Extract the [X, Y] coordinate from the center of the cell holding the provided text.  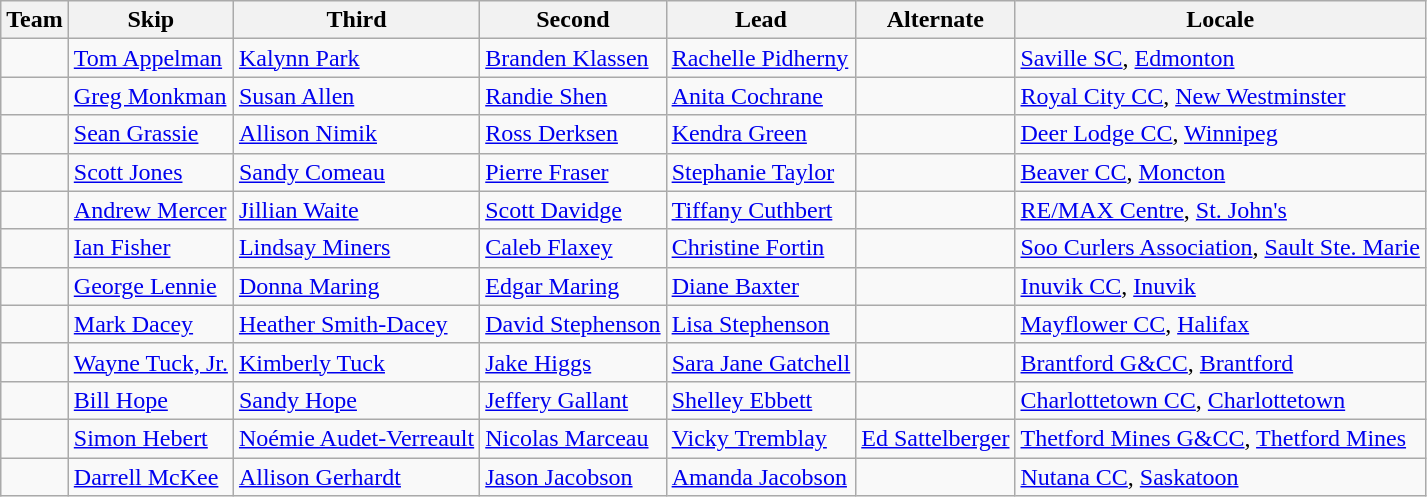
Christine Fortin [761, 248]
Saville SC, Edmonton [1220, 58]
Kalynn Park [356, 58]
Skip [150, 20]
Team [35, 20]
Branden Klassen [573, 58]
Edgar Maring [573, 286]
Vicky Tremblay [761, 438]
Shelley Ebbett [761, 400]
Nicolas Marceau [573, 438]
Charlottetown CC, Charlottetown [1220, 400]
Scott Davidge [573, 210]
Donna Maring [356, 286]
Amanda Jacobson [761, 477]
Diane Baxter [761, 286]
Sandy Hope [356, 400]
Darrell McKee [150, 477]
Soo Curlers Association, Sault Ste. Marie [1220, 248]
Tom Appelman [150, 58]
Jillian Waite [356, 210]
Allison Gerhardt [356, 477]
Stephanie Taylor [761, 172]
Scott Jones [150, 172]
Ian Fisher [150, 248]
Allison Nimik [356, 134]
Jason Jacobson [573, 477]
Randie Shen [573, 96]
Inuvik CC, Inuvik [1220, 286]
Susan Allen [356, 96]
David Stephenson [573, 324]
Pierre Fraser [573, 172]
Rachelle Pidherny [761, 58]
Second [573, 20]
Simon Hebert [150, 438]
Kendra Green [761, 134]
Deer Lodge CC, Winnipeg [1220, 134]
Lisa Stephenson [761, 324]
Anita Cochrane [761, 96]
Tiffany Cuthbert [761, 210]
George Lennie [150, 286]
Nutana CC, Saskatoon [1220, 477]
Noémie Audet-Verreault [356, 438]
Bill Hope [150, 400]
Lindsay Miners [356, 248]
RE/MAX Centre, St. John's [1220, 210]
Locale [1220, 20]
Thetford Mines G&CC, Thetford Mines [1220, 438]
Alternate [936, 20]
Andrew Mercer [150, 210]
Third [356, 20]
Ross Derksen [573, 134]
Heather Smith-Dacey [356, 324]
Sara Jane Gatchell [761, 362]
Royal City CC, New Westminster [1220, 96]
Mark Dacey [150, 324]
Kimberly Tuck [356, 362]
Caleb Flaxey [573, 248]
Mayflower CC, Halifax [1220, 324]
Ed Sattelberger [936, 438]
Brantford G&CC, Brantford [1220, 362]
Sean Grassie [150, 134]
Wayne Tuck, Jr. [150, 362]
Lead [761, 20]
Jeffery Gallant [573, 400]
Jake Higgs [573, 362]
Beaver CC, Moncton [1220, 172]
Greg Monkman [150, 96]
Sandy Comeau [356, 172]
